Scan for the cell matching the given text and deliver its [x, y] coordinate at center. 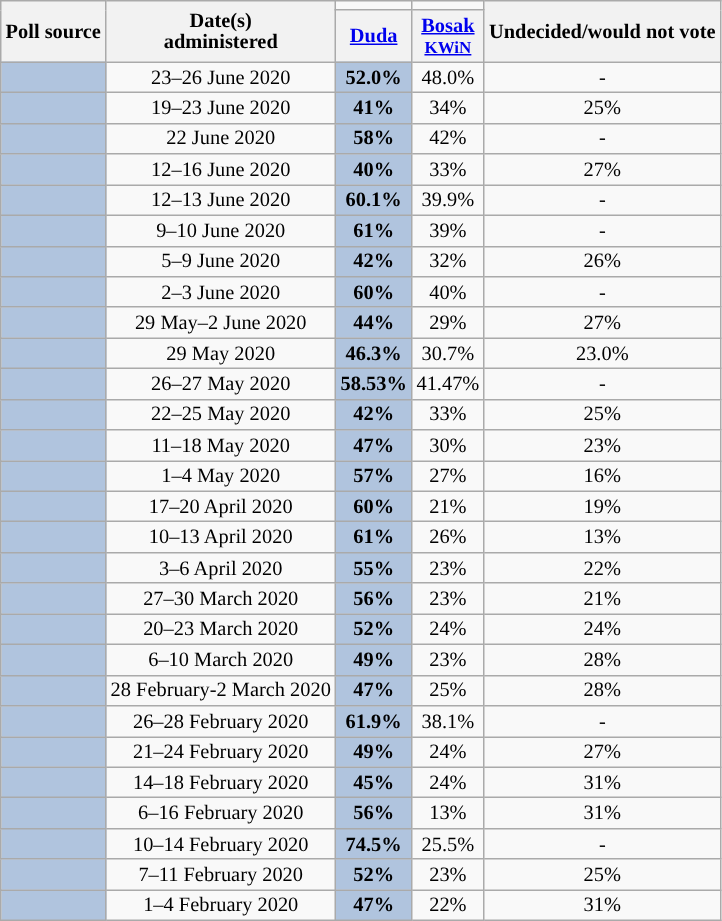
11–18 May 2020 [221, 446]
52.0% [374, 78]
12–16 June 2020 [221, 170]
57% [374, 476]
74.5% [374, 844]
6–10 March 2020 [221, 660]
29 May 2020 [221, 354]
22 June 2020 [221, 138]
48.0% [448, 78]
58.53% [374, 384]
58% [374, 138]
45% [374, 782]
60.1% [374, 200]
9–10 June 2020 [221, 230]
34% [448, 108]
5–9 June 2020 [221, 262]
Date(s)administered [221, 30]
27–30 March 2020 [221, 598]
2–3 June 2020 [221, 292]
22–25 May 2020 [221, 414]
26–28 February 2020 [221, 720]
41.47% [448, 384]
38.1% [448, 720]
29% [448, 322]
10–13 April 2020 [221, 538]
14–18 February 2020 [221, 782]
6–16 February 2020 [221, 812]
1–4 February 2020 [221, 904]
55% [374, 568]
3–6 April 2020 [221, 568]
10–14 February 2020 [221, 844]
44% [374, 322]
23–26 June 2020 [221, 78]
1–4 May 2020 [221, 476]
29 May–2 June 2020 [221, 322]
21–24 February 2020 [221, 752]
39.9% [448, 200]
32% [448, 262]
23.0% [602, 354]
28 February-2 March 2020 [221, 690]
25.5% [448, 844]
30% [448, 446]
19% [602, 506]
46.3% [374, 354]
Undecided/would not vote [602, 30]
17–20 April 2020 [221, 506]
7–11 February 2020 [221, 874]
26–27 May 2020 [221, 384]
12–13 June 2020 [221, 200]
20–23 March 2020 [221, 628]
16% [602, 476]
30.7% [448, 354]
BosakKWiN [448, 36]
Duda [374, 36]
61.9% [374, 720]
Poll source [54, 30]
41% [374, 108]
39% [448, 230]
19–23 June 2020 [221, 108]
